Identify which cell holds the provided text, then report its [x, y] central coordinate. 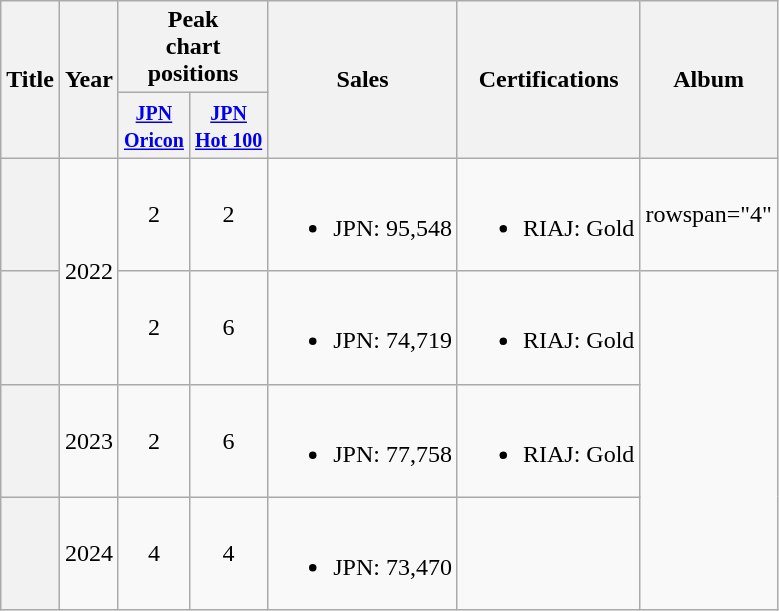
2022 [88, 271]
JPN: 74,719 [363, 328]
Certifications [548, 80]
Title [30, 80]
JPN: 73,470 [363, 554]
Peakchartpositions [192, 47]
Album [709, 80]
JPN: 95,548 [363, 214]
Sales [363, 80]
2024 [88, 554]
2023 [88, 440]
JPNOricon [154, 126]
JPN: 77,758 [363, 440]
JPNHot 100 [228, 126]
rowspan="4" [709, 214]
Year [88, 80]
